Extract the (x, y) coordinate from the center of the cell holding the provided text.  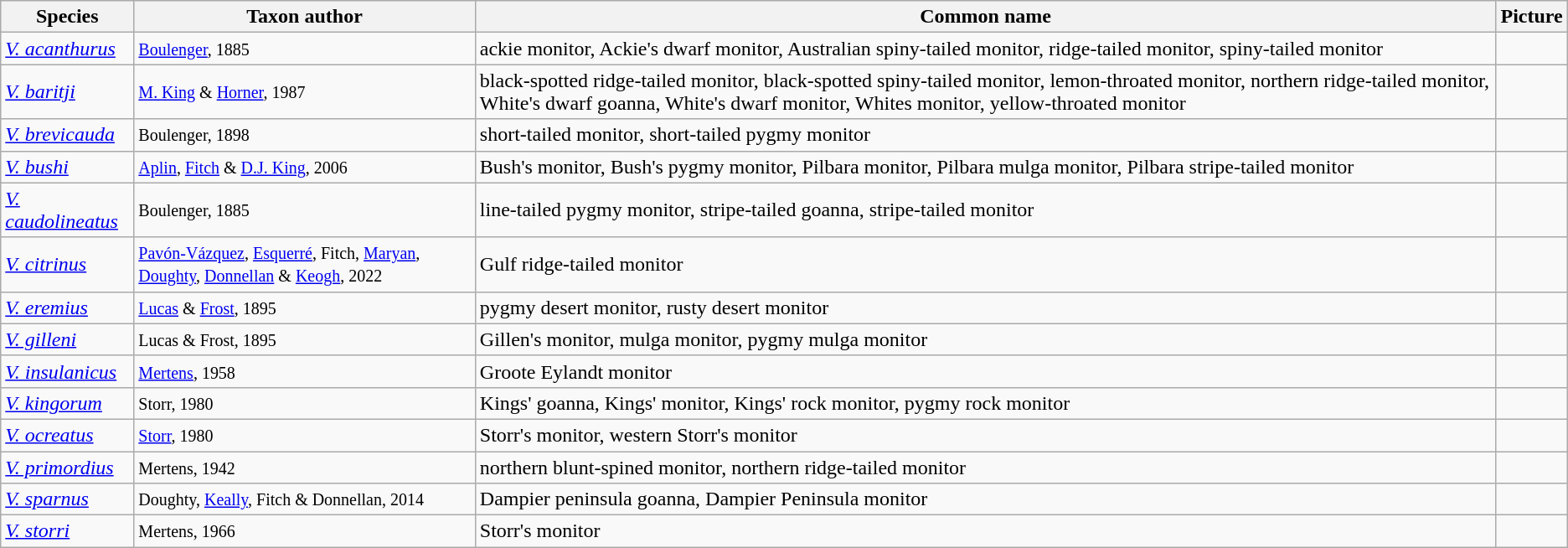
V. citrinus (67, 265)
V. caudolineatus (67, 209)
V. bushi (67, 167)
V. gilleni (67, 339)
Groote Eylandt monitor (985, 371)
pygmy desert monitor, rusty desert monitor (985, 308)
Species (67, 17)
Gillen's monitor, mulga monitor, pygmy mulga monitor (985, 339)
Aplin, Fitch & D.J. King, 2006 (305, 167)
Pavón-Vázquez, Esquerré, Fitch, Maryan, Doughty, Donnellan & Keogh, 2022 (305, 265)
V. kingorum (67, 403)
V. baritji (67, 92)
Mertens, 1966 (305, 531)
Storr's monitor (985, 531)
V. insulanicus (67, 371)
Gulf ridge-tailed monitor (985, 265)
Doughty, Keally, Fitch & Donnellan, 2014 (305, 499)
line-tailed pygmy monitor, stripe-tailed goanna, stripe-tailed monitor (985, 209)
Picture (1531, 17)
Bush's monitor, Bush's pygmy monitor, Pilbara monitor, Pilbara mulga monitor, Pilbara stripe-tailed monitor (985, 167)
Taxon author (305, 17)
Mertens, 1958 (305, 371)
Kings' goanna, Kings' monitor, Kings' rock monitor, pygmy rock monitor (985, 403)
V. sparnus (67, 499)
short-tailed monitor, short-tailed pygmy monitor (985, 135)
Storr's monitor, western Storr's monitor (985, 435)
Mertens, 1942 (305, 467)
Dampier peninsula goanna, Dampier Peninsula monitor (985, 499)
V. brevicauda (67, 135)
Common name (985, 17)
V. eremius (67, 308)
Boulenger, 1898 (305, 135)
northern blunt-spined monitor, northern ridge-tailed monitor (985, 467)
V. primordius (67, 467)
V. acanthurus (67, 49)
V. ocreatus (67, 435)
V. storri (67, 531)
ackie monitor, Ackie's dwarf monitor, Australian spiny-tailed monitor, ridge-tailed monitor, spiny-tailed monitor (985, 49)
M. King & Horner, 1987 (305, 92)
